Find where the given text appears and provide that cell's center as (x, y) coordinate. 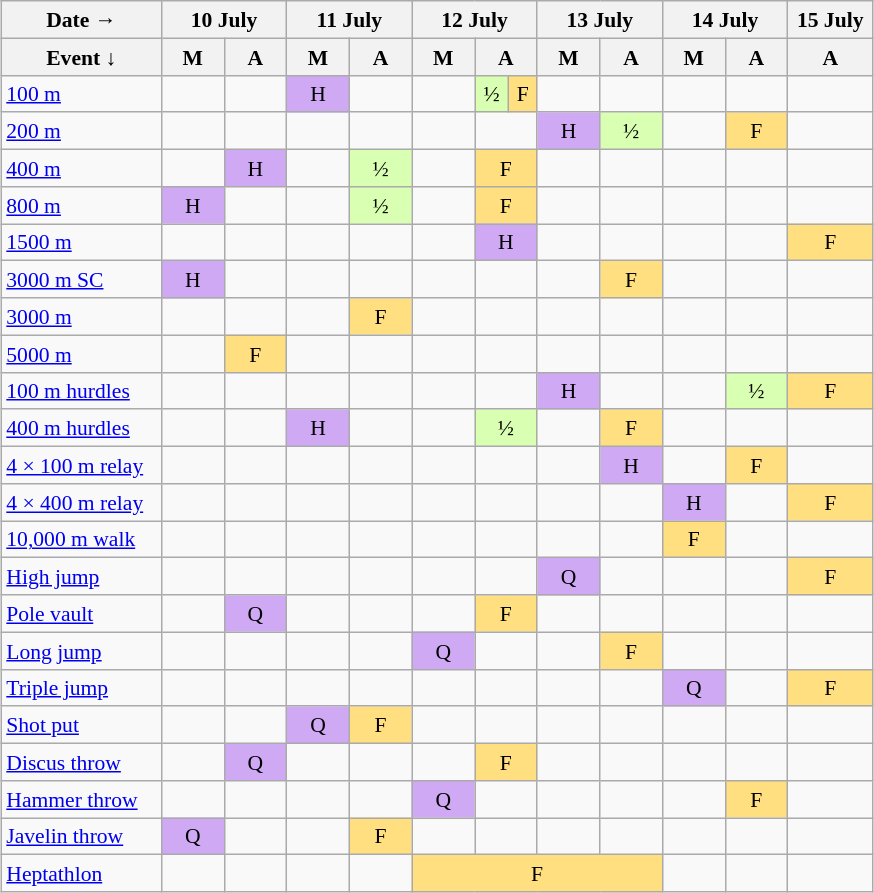
11 July (350, 20)
Pole vault (81, 614)
Event ↓ (81, 56)
3000 m SC (81, 280)
100 m (81, 94)
800 m (81, 204)
Date → (81, 20)
5000 m (81, 354)
1500 m (81, 242)
15 July (830, 20)
Hammer throw (81, 798)
Triple jump (81, 688)
Shot put (81, 724)
Long jump (81, 650)
10,000 m walk (81, 538)
400 m (81, 168)
10 July (224, 20)
High jump (81, 576)
Javelin throw (81, 836)
400 m hurdles (81, 428)
3000 m (81, 316)
200 m (81, 130)
14 July (724, 20)
13 July (600, 20)
4 × 400 m relay (81, 502)
12 July (474, 20)
4 × 100 m relay (81, 464)
100 m hurdles (81, 390)
Heptathlon (81, 874)
Discus throw (81, 762)
